Provide the (X, Y) coordinate of the cell's center where the given text is located.  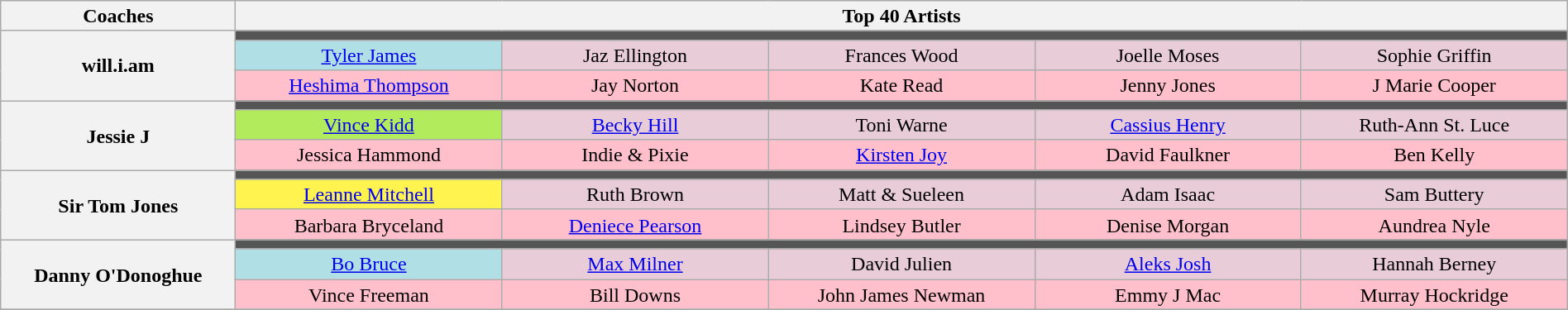
Jenny Jones (1168, 86)
David Julien (901, 265)
Top 40 Artists (901, 17)
Kirsten Joy (901, 155)
Sir Tom Jones (118, 205)
Danny O'Donoghue (118, 274)
Sophie Griffin (1434, 55)
Aundrea Nyle (1434, 225)
Frances Wood (901, 55)
Emmy J Mac (1168, 294)
David Faulkner (1168, 155)
Cassius Henry (1168, 126)
Leanne Mitchell (369, 195)
Tyler James (369, 55)
Bo Bruce (369, 265)
Adam Isaac (1168, 195)
Heshima Thompson (369, 86)
Jaz Ellington (635, 55)
Hannah Berney (1434, 265)
Aleks Josh (1168, 265)
Becky Hill (635, 126)
Murray Hockridge (1434, 294)
Toni Warne (901, 126)
Ben Kelly (1434, 155)
J Marie Cooper (1434, 86)
John James Newman (901, 294)
Vince Freeman (369, 294)
Bill Downs (635, 294)
Jay Norton (635, 86)
Ruth Brown (635, 195)
Kate Read (901, 86)
Lindsey Butler (901, 225)
Joelle Moses (1168, 55)
Deniece Pearson (635, 225)
Matt & Sueleen (901, 195)
Coaches (118, 17)
Barbara Bryceland (369, 225)
Max Milner (635, 265)
Jessie J (118, 136)
Ruth-Ann St. Luce (1434, 126)
Jessica Hammond (369, 155)
Sam Buttery (1434, 195)
Denise Morgan (1168, 225)
Vince Kidd (369, 126)
will.i.am (118, 65)
Indie & Pixie (635, 155)
